Find where the given text appears and provide that cell's center as [x, y] coordinate. 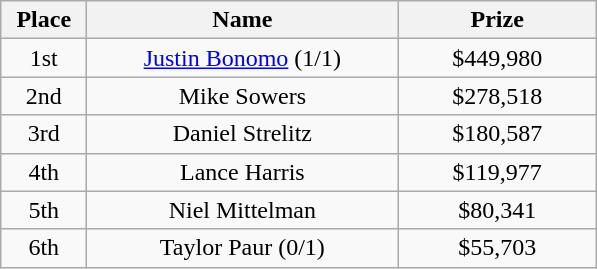
$119,977 [498, 172]
$180,587 [498, 134]
4th [44, 172]
1st [44, 58]
Taylor Paur (0/1) [242, 248]
2nd [44, 96]
Prize [498, 20]
Justin Bonomo (1/1) [242, 58]
Mike Sowers [242, 96]
Name [242, 20]
Daniel Strelitz [242, 134]
6th [44, 248]
Lance Harris [242, 172]
3rd [44, 134]
Place [44, 20]
5th [44, 210]
$80,341 [498, 210]
$449,980 [498, 58]
Niel Mittelman [242, 210]
$55,703 [498, 248]
$278,518 [498, 96]
